Provide the [X, Y] coordinate of the cell's center where the given text is located.  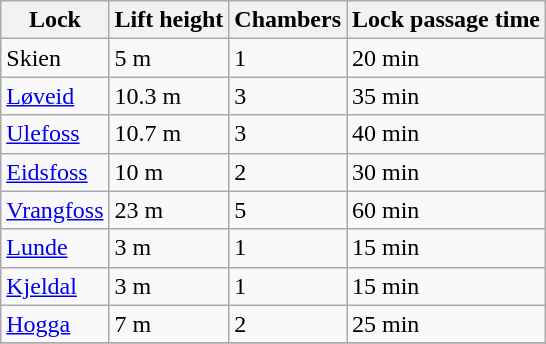
10 m [169, 172]
10.3 m [169, 96]
Skien [55, 58]
Kjeldal [55, 286]
Eidsfoss [55, 172]
10.7 m [169, 134]
Lock passage time [446, 20]
Vrangfoss [55, 210]
Løveid [55, 96]
60 min [446, 210]
35 min [446, 96]
Chambers [288, 20]
20 min [446, 58]
Lunde [55, 248]
Lift height [169, 20]
30 min [446, 172]
23 m [169, 210]
40 min [446, 134]
Ulefoss [55, 134]
7 m [169, 324]
25 min [446, 324]
Hogga [55, 324]
5 [288, 210]
Lock [55, 20]
5 m [169, 58]
